Determine the [X, Y] coordinate at the center of the cell enclosing the given text.  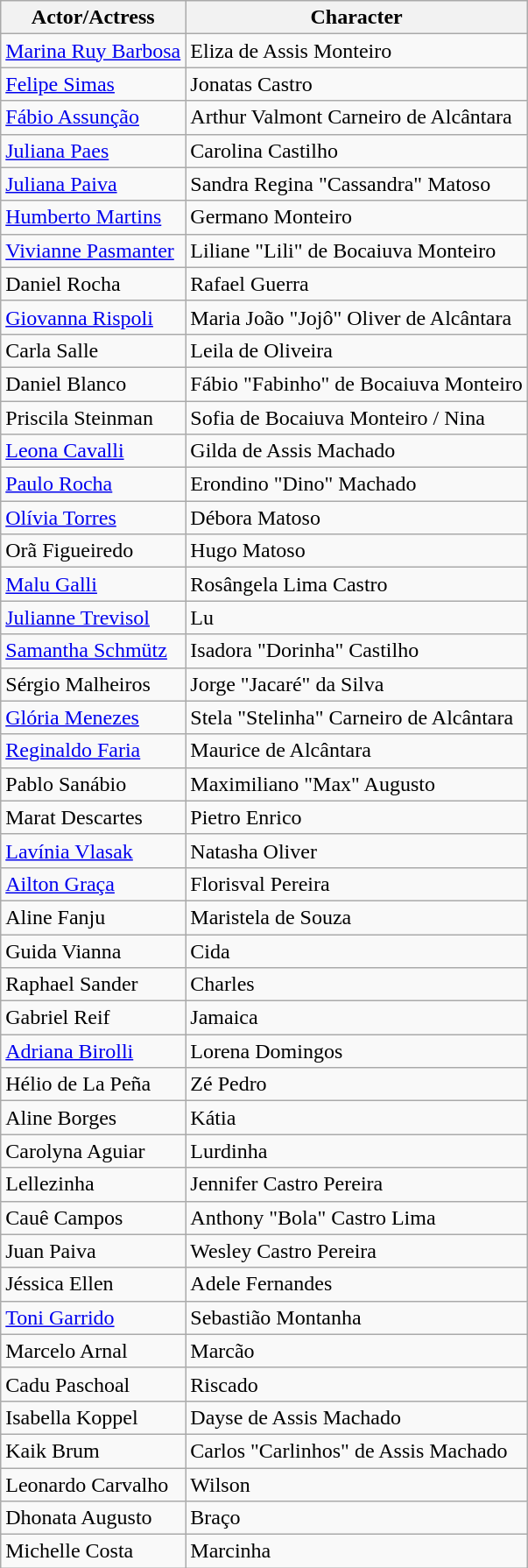
Hélio de La Peña [93, 1084]
Lu [357, 618]
Cauê Campos [93, 1218]
Lavínia Vlasak [93, 851]
Cida [357, 950]
Priscila Steinman [93, 418]
Aline Fanju [93, 917]
Dayse de Assis Machado [357, 1417]
Giovanna Rispoli [93, 317]
Hugo Matoso [357, 551]
Gilda de Assis Machado [357, 451]
Jorge "Jacaré" da Silva [357, 684]
Liliane "Lili" de Bocaiuva Monteiro [357, 251]
Cadu Paschoal [93, 1384]
Julianne Trevisol [93, 618]
Wilson [357, 1485]
Marina Ruy Barbosa [93, 51]
Anthony "Bola" Castro Lima [357, 1218]
Wesley Castro Pereira [357, 1251]
Humberto Martins [93, 217]
Erondino "Dino" Machado [357, 484]
Marat Descartes [93, 817]
Reginaldo Faria [93, 751]
Character [357, 18]
Paulo Rocha [93, 484]
Adriana Birolli [93, 1051]
Kátia [357, 1118]
Sandra Regina "Cassandra" Matoso [357, 184]
Isadora "Dorinha" Castilho [357, 651]
Jamaica [357, 1018]
Michelle Costa [93, 1551]
Lorena Domingos [357, 1051]
Raphael Sander [93, 985]
Sofia de Bocaiuva Monteiro / Nina [357, 418]
Charles [357, 985]
Adele Fernandes [357, 1284]
Daniel Blanco [93, 384]
Olívia Torres [93, 518]
Carolyna Aguiar [93, 1151]
Riscado [357, 1384]
Sebastião Montanha [357, 1317]
Rafael Guerra [357, 284]
Fábio "Fabinho" de Bocaiuva Monteiro [357, 384]
Rosângela Lima Castro [357, 584]
Samantha Schmütz [93, 651]
Jennifer Castro Pereira [357, 1184]
Aline Borges [93, 1118]
Toni Garrido [93, 1317]
Ailton Graça [93, 884]
Sérgio Malheiros [93, 684]
Germano Monteiro [357, 217]
Lurdinha [357, 1151]
Orã Figueiredo [93, 551]
Marcinha [357, 1551]
Carlos "Carlinhos" de Assis Machado [357, 1451]
Pablo Sanábio [93, 784]
Kaik Brum [93, 1451]
Isabella Koppel [93, 1417]
Juliana Paiva [93, 184]
Lellezinha [93, 1184]
Marcelo Arnal [93, 1351]
Florisval Pereira [357, 884]
Zé Pedro [357, 1084]
Malu Galli [93, 584]
Pietro Enrico [357, 817]
Gabriel Reif [93, 1018]
Juliana Paes [93, 151]
Leila de Oliveira [357, 350]
Juan Paiva [93, 1251]
Marcão [357, 1351]
Braço [357, 1518]
Jéssica Ellen [93, 1284]
Eliza de Assis Monteiro [357, 51]
Leona Cavalli [93, 451]
Carolina Castilho [357, 151]
Carla Salle [93, 350]
Jonatas Castro [357, 84]
Débora Matoso [357, 518]
Guida Vianna [93, 950]
Fábio Assunção [93, 117]
Glória Menezes [93, 717]
Daniel Rocha [93, 284]
Maximiliano "Max" Augusto [357, 784]
Maria João "Jojô" Oliver de Alcântara [357, 317]
Actor/Actress [93, 18]
Leonardo Carvalho [93, 1485]
Felipe Simas [93, 84]
Stela "Stelinha" Carneiro de Alcântara [357, 717]
Dhonata Augusto [93, 1518]
Natasha Oliver [357, 851]
Maristela de Souza [357, 917]
Arthur Valmont Carneiro de Alcântara [357, 117]
Vivianne Pasmanter [93, 251]
Maurice de Alcântara [357, 751]
